Provide the [X, Y] coordinate of the cell's center where the given text is located.  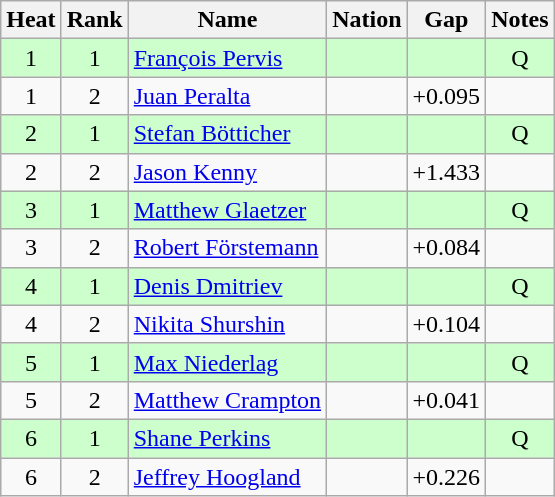
+0.226 [446, 477]
Jason Kenny [227, 172]
Gap [446, 20]
Matthew Crampton [227, 400]
+0.084 [446, 248]
Nikita Shurshin [227, 324]
Max Niederlag [227, 362]
Matthew Glaetzer [227, 210]
Notes [520, 20]
Name [227, 20]
Juan Peralta [227, 96]
+1.433 [446, 172]
Jeffrey Hoogland [227, 477]
Robert Förstemann [227, 248]
Shane Perkins [227, 438]
Nation [367, 20]
François Pervis [227, 58]
Rank [94, 20]
+0.104 [446, 324]
Denis Dmitriev [227, 286]
+0.095 [446, 96]
Heat [31, 20]
Stefan Bötticher [227, 134]
+0.041 [446, 400]
